Locate the cell with the specified text and output its (x, y) center coordinate. 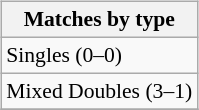
Matches by type (99, 20)
Singles (0–0) (99, 55)
Mixed Doubles (3–1) (99, 91)
